Extract the (x, y) coordinate from the center of the cell holding the provided text.  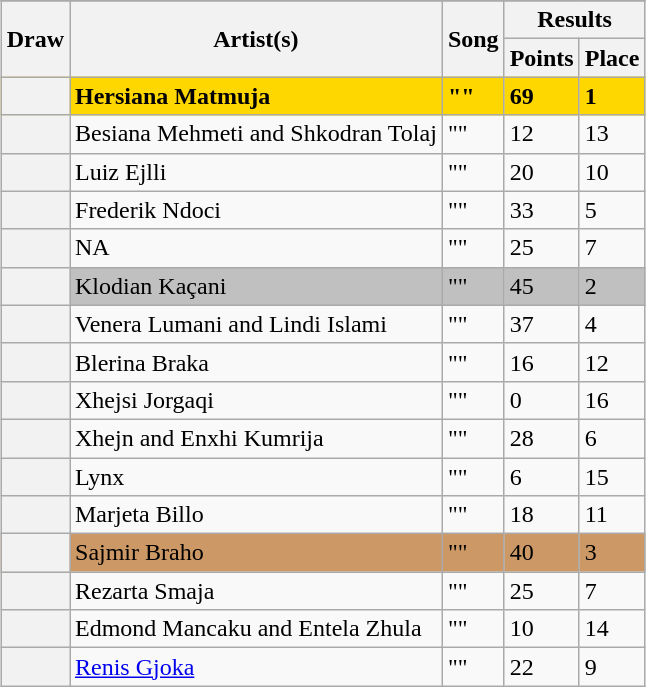
Song (473, 39)
13 (612, 134)
18 (542, 515)
Edmond Mancaku and Entela Zhula (256, 629)
Artist(s) (256, 39)
Luiz Ejlli (256, 172)
2 (612, 286)
Klodian Kaçani (256, 286)
45 (542, 286)
9 (612, 667)
20 (542, 172)
Points (542, 58)
Lynx (256, 477)
NA (256, 248)
14 (612, 629)
Rezarta Smaja (256, 591)
1 (612, 96)
69 (542, 96)
Frederik Ndoci (256, 210)
Hersiana Matmuja (256, 96)
0 (542, 400)
Xhejsi Jorgaqi (256, 400)
Marjeta Billo (256, 515)
Draw (35, 39)
Place (612, 58)
15 (612, 477)
33 (542, 210)
Blerina Braka (256, 362)
Xhejn and Enxhi Kumrija (256, 438)
11 (612, 515)
28 (542, 438)
Venera Lumani and Lindi Islami (256, 324)
22 (542, 667)
37 (542, 324)
Results (574, 20)
Besiana Mehmeti and Shkodran Tolaj (256, 134)
5 (612, 210)
4 (612, 324)
Sajmir Braho (256, 553)
3 (612, 553)
Renis Gjoka (256, 667)
40 (542, 553)
